Identify which cell holds the provided text, then report its (x, y) central coordinate. 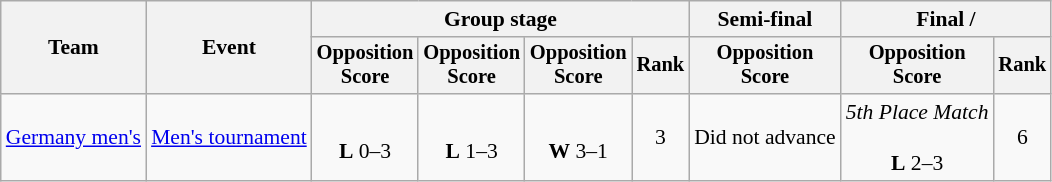
3 (661, 138)
Germany men's (74, 138)
W 3–1 (578, 138)
6 (1023, 138)
Final / (946, 19)
Event (229, 48)
Semi-final (765, 19)
Did not advance (765, 138)
L 0–3 (366, 138)
5th Place MatchL 2–3 (918, 138)
L 1–3 (472, 138)
Men's tournament (229, 138)
Team (74, 48)
Group stage (500, 19)
